Return (x, y) of the center of cell containing provided text 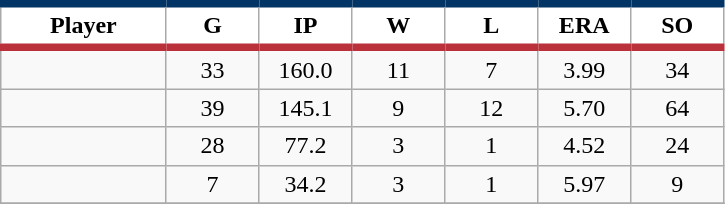
64 (678, 108)
24 (678, 146)
Player (84, 26)
IP (306, 26)
G (212, 26)
3.99 (584, 68)
11 (398, 68)
145.1 (306, 108)
SO (678, 26)
L (492, 26)
34 (678, 68)
34.2 (306, 184)
39 (212, 108)
28 (212, 146)
4.52 (584, 146)
160.0 (306, 68)
33 (212, 68)
W (398, 26)
ERA (584, 26)
5.97 (584, 184)
12 (492, 108)
77.2 (306, 146)
5.70 (584, 108)
